Extract the [x, y] coordinate from the center of the cell holding the provided text.  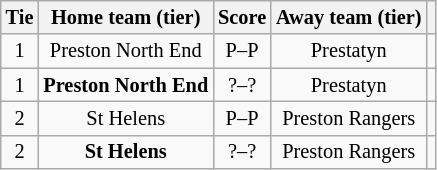
Away team (tier) [348, 17]
Tie [20, 17]
Home team (tier) [126, 17]
Score [242, 17]
